Find where the given text appears and provide that cell's center as [X, Y] coordinate. 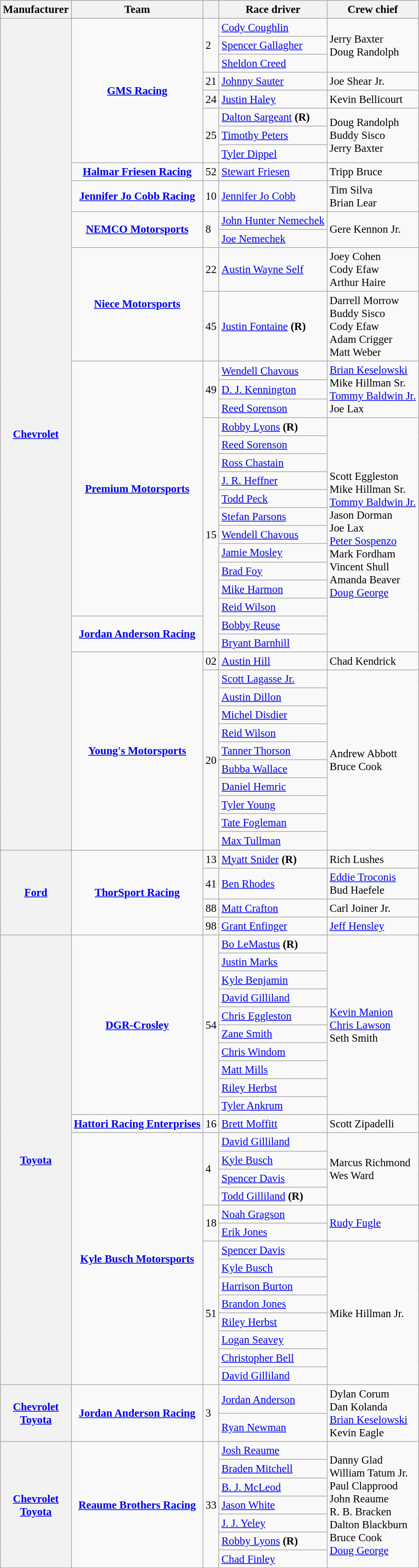
Joey Cohen Cody Efaw Arthur Haire [373, 270]
Tate Fogleman [273, 823]
Carl Joiner Jr. [373, 908]
Toyota [36, 1160]
15 [211, 534]
Dalton Sargeant (R) [273, 117]
Team [137, 10]
Stefan Parsons [273, 517]
J. R. Heffner [273, 481]
Eddie Troconis Bud Haefele [373, 883]
Tanner Thorson [273, 751]
NEMCO Motorsports [137, 229]
Justin Fontaine (R) [273, 326]
Justin Haley [273, 100]
ThorSport Racing [137, 893]
Chad Kendrick [373, 661]
Rich Lushes [373, 859]
Young's Motorsports [137, 751]
Austin Wayne Self [273, 270]
Jennifer Jo Cobb [273, 196]
20 [211, 760]
Tripp Bruce [373, 171]
Harrison Burton [273, 1286]
Joe Nemechek [273, 239]
John Hunter Nemechek [273, 220]
Reaume Brothers Racing [137, 1505]
Erik Jones [273, 1232]
Stewart Friesen [273, 171]
Jennifer Jo Cobb Racing [137, 196]
B. J. McLeod [273, 1487]
52 [211, 171]
Spencer Gallagher [273, 45]
54 [211, 1025]
Mike Hillman Jr. [373, 1313]
4 [211, 1169]
18 [211, 1223]
Chad Finley [273, 1559]
8 [211, 229]
Max Tullman [273, 841]
Joe Shear Jr. [373, 81]
Scott Lagasse Jr. [273, 679]
Noah Gragson [273, 1214]
Matt Mills [273, 1070]
Jerry Baxter Doug Randolph [373, 46]
Sheldon Creed [273, 64]
16 [211, 1124]
Brandon Jones [273, 1304]
Jeff Hensley [373, 926]
Timothy Peters [273, 136]
Braden Mitchell [273, 1469]
Austin Dillon [273, 697]
Tyler Dippel [273, 154]
Logan Seavey [273, 1340]
Jamie Mosley [273, 553]
98 [211, 926]
45 [211, 326]
Mike Harmon [273, 589]
Scott Eggleston Mike Hillman Sr. Tommy Baldwin Jr. Jason Dorman Joe Lax Peter Sospenzo Mark Fordham Vincent Shull Amanda Beaver Doug George [373, 534]
Matt Crafton [273, 908]
Rudy Fugle [373, 1223]
Kyle Busch Motorsports [137, 1259]
D. J. Kennington [273, 389]
DGR-Crosley [137, 1025]
J. J. Yeley [273, 1523]
Christopher Bell [273, 1358]
Myatt Snider (R) [273, 859]
2 [211, 46]
21 [211, 81]
Daniel Hemric [273, 787]
Cody Coughlin [273, 28]
Brad Foy [273, 571]
Jordan Anderson [273, 1399]
Gere Kennon Jr. [373, 229]
Ross Chastain [273, 463]
Kyle Benjamin [273, 980]
51 [211, 1313]
24 [211, 100]
Tyler Young [273, 805]
88 [211, 908]
Crew chief [373, 10]
Michel Disdier [273, 715]
Darrell Morrow Buddy Sisco Cody Efaw Adam Crigger Matt Weber [373, 326]
Andrew Abbott Bruce Cook [373, 760]
Tyler Ankrum [273, 1106]
10 [211, 196]
Todd Gilliland (R) [273, 1196]
Austin Hill [273, 661]
Chevrolet [36, 434]
Doug Randolph Buddy Sisco Jerry Baxter [373, 135]
Halmar Friesen Racing [137, 171]
Ford [36, 893]
Zane Smith [273, 1034]
Chris Windom [273, 1052]
Marcus Richmond Wes Ward [373, 1169]
Justin Marks [273, 962]
13 [211, 859]
Grant Enfinger [273, 926]
Brian Keselowski Mike Hillman Sr. Tommy Baldwin Jr. Joe Lax [373, 390]
Kevin Bellicourt [373, 100]
Tim Silva Brian Lear [373, 196]
3 [211, 1414]
22 [211, 270]
Dylan Corum Dan Kolanda Brian Keselowski Kevin Eagle [373, 1414]
Todd Peck [273, 499]
41 [211, 883]
GMS Racing [137, 91]
Josh Reaume [273, 1451]
Ryan Newman [273, 1427]
49 [211, 390]
Bubba Wallace [273, 769]
Scott Zipadelli [373, 1124]
Hattori Racing Enterprises [137, 1124]
Bo LeMastus (R) [273, 944]
Ben Rhodes [273, 883]
Niece Motorsports [137, 305]
Brett Moffitt [273, 1124]
02 [211, 661]
25 [211, 135]
Race driver [273, 10]
Bobby Reuse [273, 625]
Kevin Manion Chris Lawson Seth Smith [373, 1025]
Jason White [273, 1505]
Manufacturer [36, 10]
Johnny Sauter [273, 81]
Bryant Barnhill [273, 643]
Chris Eggleston [273, 1016]
33 [211, 1505]
Premium Motorsports [137, 489]
Danny Glad William Tatum Jr. Paul Clapprood John Reaume R. B. Bracken Dalton Blackburn Bruce Cook Doug George [373, 1505]
